Output the (x, y) coordinate of the center of the cell containing the given text.  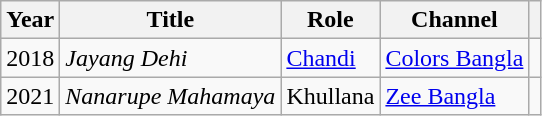
Zee Bangla (454, 96)
Jayang Dehi (170, 58)
Chandi (330, 58)
Title (170, 20)
Colors Bangla (454, 58)
Role (330, 20)
Khullana (330, 96)
Channel (454, 20)
Year (30, 20)
2021 (30, 96)
2018 (30, 58)
Nanarupe Mahamaya (170, 96)
